Identify which cell holds the provided text, then report its (x, y) central coordinate. 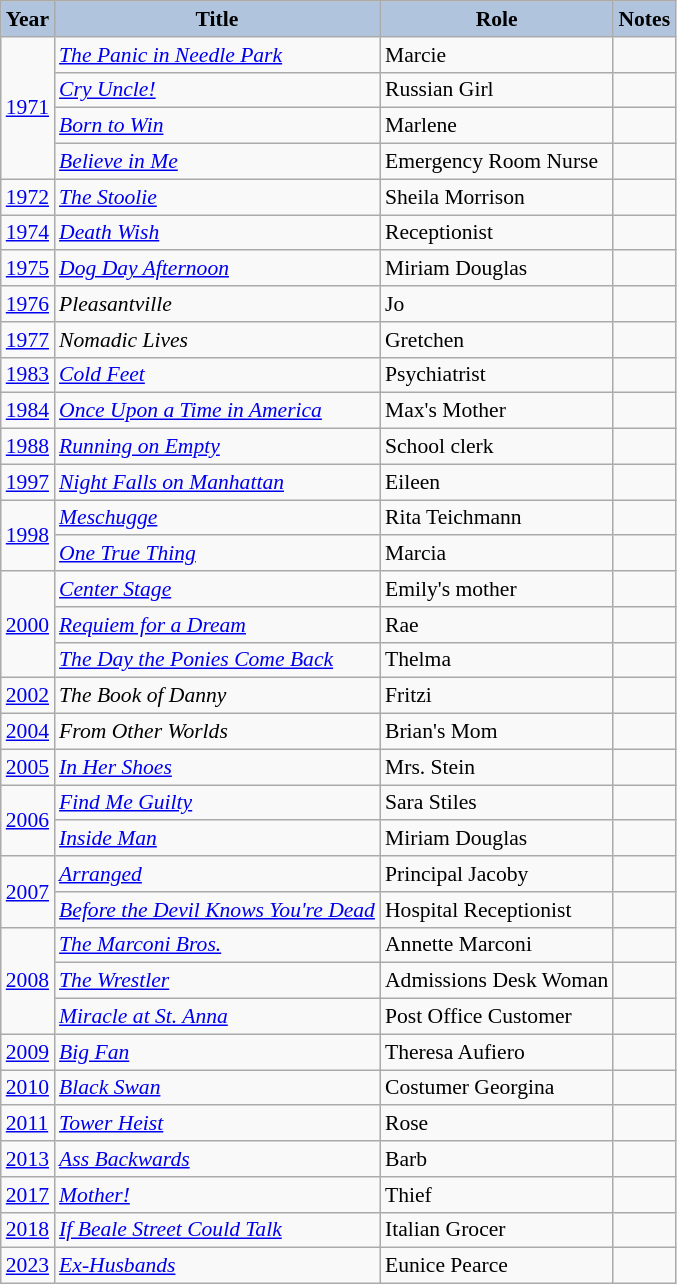
1997 (28, 482)
Max's Mother (496, 411)
2011 (28, 1124)
Emily's mother (496, 589)
Believe in Me (217, 162)
Arranged (217, 874)
Year (28, 19)
Admissions Desk Woman (496, 981)
Running on Empty (217, 447)
Before the Devil Knows You're Dead (217, 910)
Costumer Georgina (496, 1088)
Notes (644, 19)
Dog Day Afternoon (217, 269)
1984 (28, 411)
The Marconi Bros. (217, 945)
Emergency Room Nurse (496, 162)
2023 (28, 1266)
Mrs. Stein (496, 767)
Miracle at St. Anna (217, 1017)
Rita Teichmann (496, 518)
Cry Uncle! (217, 90)
Russian Girl (496, 90)
Ex-Husbands (217, 1266)
1971 (28, 108)
Center Stage (217, 589)
Annette Marconi (496, 945)
Marcie (496, 55)
Tower Heist (217, 1124)
In Her Shoes (217, 767)
Eunice Pearce (496, 1266)
The Book of Danny (217, 696)
1974 (28, 233)
Rae (496, 625)
The Wrestler (217, 981)
The Day the Ponies Come Back (217, 660)
Psychiatrist (496, 375)
2004 (28, 732)
Meschugge (217, 518)
1983 (28, 375)
Role (496, 19)
1988 (28, 447)
2005 (28, 767)
2009 (28, 1052)
1998 (28, 536)
Ass Backwards (217, 1159)
Nomadic Lives (217, 340)
Cold Feet (217, 375)
Once Upon a Time in America (217, 411)
Hospital Receptionist (496, 910)
Sara Stiles (496, 803)
1972 (28, 197)
The Stoolie (217, 197)
Fritzi (496, 696)
Mother! (217, 1195)
If Beale Street Could Talk (217, 1230)
2006 (28, 820)
Gretchen (496, 340)
Rose (496, 1124)
2010 (28, 1088)
Thelma (496, 660)
1977 (28, 340)
Post Office Customer (496, 1017)
School clerk (496, 447)
Receptionist (496, 233)
Marlene (496, 126)
2002 (28, 696)
Jo (496, 304)
2000 (28, 624)
Eileen (496, 482)
Italian Grocer (496, 1230)
Black Swan (217, 1088)
Title (217, 19)
2007 (28, 892)
Sheila Morrison (496, 197)
Pleasantville (217, 304)
1975 (28, 269)
1976 (28, 304)
2008 (28, 980)
Thief (496, 1195)
Death Wish (217, 233)
Born to Win (217, 126)
Find Me Guilty (217, 803)
Principal Jacoby (496, 874)
One True Thing (217, 554)
Requiem for a Dream (217, 625)
Theresa Aufiero (496, 1052)
From Other Worlds (217, 732)
Big Fan (217, 1052)
The Panic in Needle Park (217, 55)
2017 (28, 1195)
Brian's Mom (496, 732)
Night Falls on Manhattan (217, 482)
2018 (28, 1230)
Inside Man (217, 839)
Barb (496, 1159)
2013 (28, 1159)
Marcia (496, 554)
